Capture the cell that displays the provided text and extract its (x, y) central coordinate. 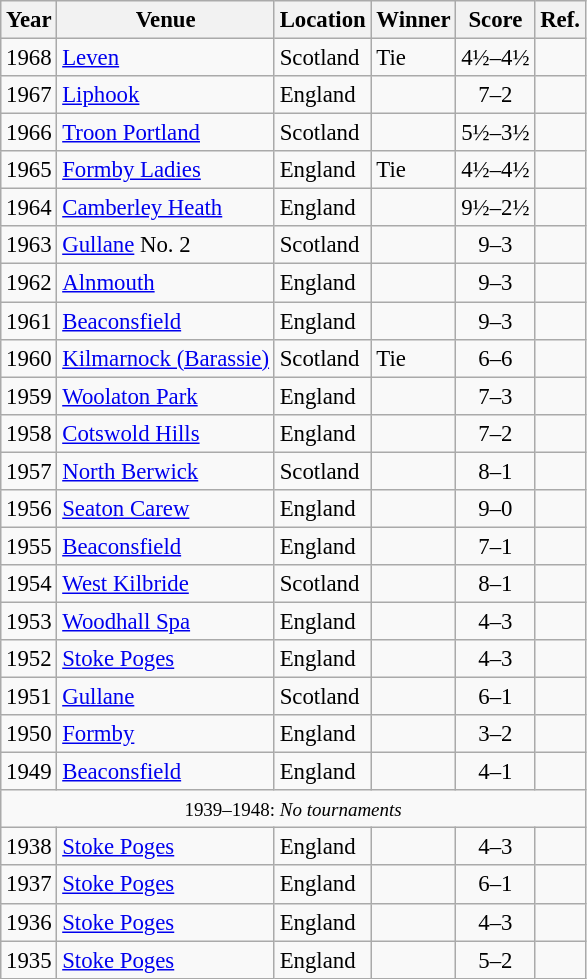
1938 (29, 847)
Woodhall Spa (166, 621)
1965 (29, 170)
1966 (29, 133)
Cotswold Hills (166, 433)
Gullane (166, 697)
1968 (29, 58)
Formby Ladies (166, 170)
Gullane No. 2 (166, 245)
5½–3½ (496, 133)
1960 (29, 358)
Woolaton Park (166, 396)
Leven (166, 58)
7–3 (496, 396)
1954 (29, 584)
Troon Portland (166, 133)
1950 (29, 734)
West Kilbride (166, 584)
Alnmouth (166, 283)
1956 (29, 509)
6–6 (496, 358)
North Berwick (166, 471)
1935 (29, 960)
1939–1948: No tournaments (294, 809)
1953 (29, 621)
1964 (29, 208)
9½–2½ (496, 208)
1937 (29, 885)
1963 (29, 245)
Camberley Heath (166, 208)
Venue (166, 20)
4–1 (496, 772)
1951 (29, 697)
1957 (29, 471)
9–0 (496, 509)
Location (322, 20)
Formby (166, 734)
1955 (29, 546)
Winner (414, 20)
Score (496, 20)
1949 (29, 772)
Year (29, 20)
1952 (29, 659)
7–1 (496, 546)
Ref. (560, 20)
1961 (29, 321)
1936 (29, 922)
1962 (29, 283)
1967 (29, 95)
Seaton Carew (166, 509)
3–2 (496, 734)
Kilmarnock (Barassie) (166, 358)
5–2 (496, 960)
1959 (29, 396)
Liphook (166, 95)
1958 (29, 433)
